Capture the cell that displays the provided text and extract its [X, Y] central coordinate. 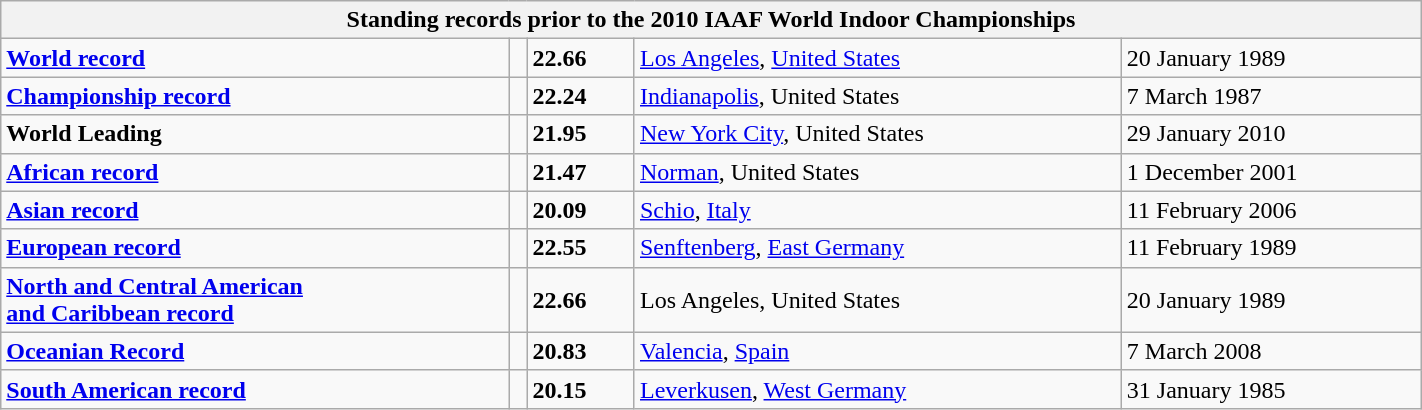
29 January 2010 [1271, 134]
World record [255, 58]
20.15 [580, 389]
European record [255, 248]
Indianapolis, United States [878, 96]
Norman, United States [878, 172]
Leverkusen, West Germany [878, 389]
20.83 [580, 351]
1 December 2001 [1271, 172]
New York City, United States [878, 134]
7 March 1987 [1271, 96]
21.95 [580, 134]
31 January 1985 [1271, 389]
Schio, Italy [878, 210]
22.24 [580, 96]
Senftenberg, East Germany [878, 248]
21.47 [580, 172]
Oceanian Record [255, 351]
11 February 1989 [1271, 248]
Valencia, Spain [878, 351]
Asian record [255, 210]
Standing records prior to the 2010 IAAF World Indoor Championships [711, 20]
North and Central American and Caribbean record [255, 300]
South American record [255, 389]
Championship record [255, 96]
22.55 [580, 248]
World Leading [255, 134]
7 March 2008 [1271, 351]
20.09 [580, 210]
11 February 2006 [1271, 210]
African record [255, 172]
